Return the [x, y] coordinate for the center point of the cell that contains the specified text.  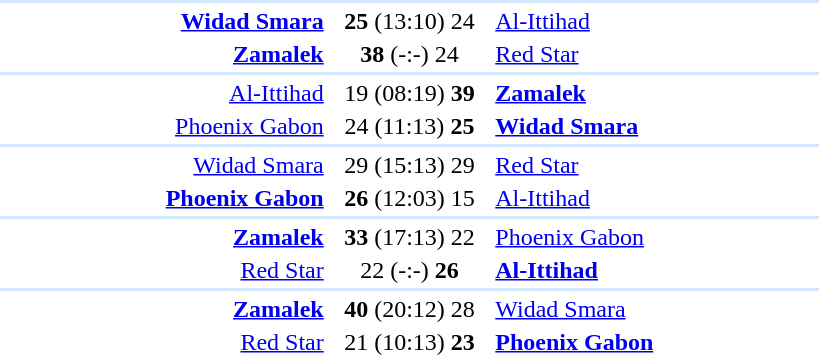
40 (20:12) 28 [410, 309]
22 (-:-) 26 [410, 270]
25 (13:10) 24 [410, 21]
33 (17:13) 22 [410, 237]
24 (11:13) 25 [410, 126]
38 (-:-) 24 [410, 54]
29 (15:13) 29 [410, 165]
19 (08:19) 39 [410, 93]
26 (12:03) 15 [410, 198]
